Return the [X, Y] coordinate for the center point of the cell that contains the specified text.  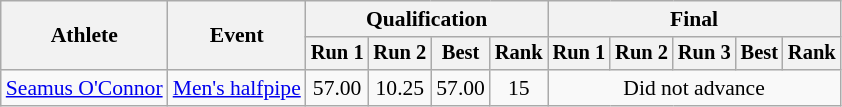
15 [519, 88]
Qualification [427, 19]
Athlete [84, 36]
Final [694, 19]
10.25 [400, 88]
Seamus O'Connor [84, 88]
Men's halfpipe [237, 88]
Run 3 [704, 54]
Did not advance [694, 88]
Event [237, 36]
